Return the (X, Y) coordinate for the center point of the cell that contains the specified text.  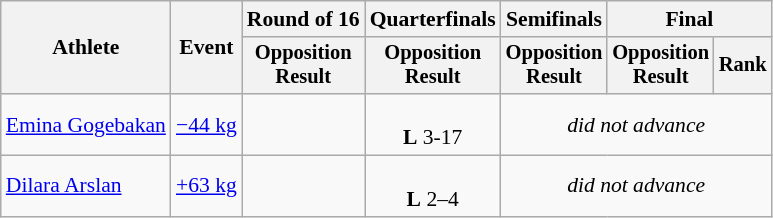
Dilara Arslan (86, 186)
Emina Gogebakan (86, 124)
Final (689, 19)
Event (206, 48)
Rank (743, 66)
Round of 16 (304, 19)
Quarterfinals (433, 19)
Semifinals (554, 19)
Athlete (86, 48)
−44 kg (206, 124)
L 3-17 (433, 124)
+63 kg (206, 186)
L 2–4 (433, 186)
